Provide the (X, Y) coordinate of the cell's center where the given text is located.  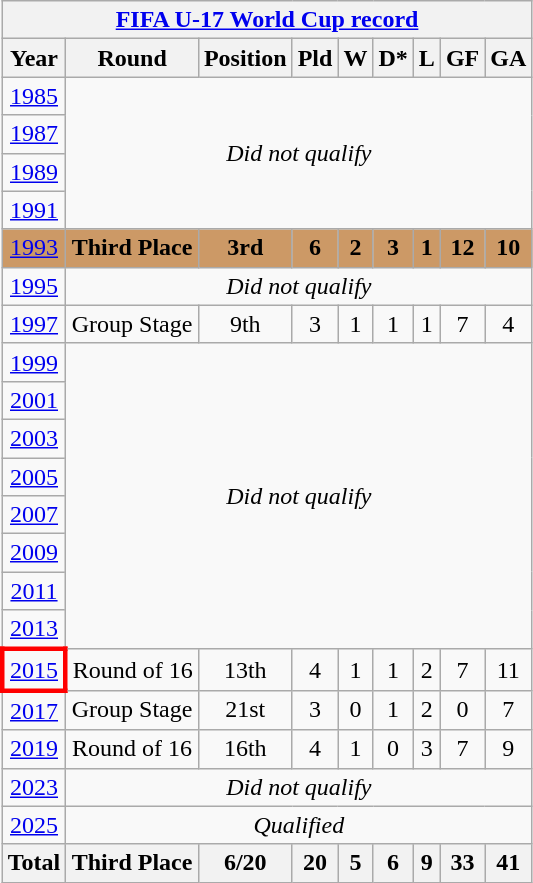
Pld (315, 58)
2007 (34, 515)
2015 (34, 670)
13th (245, 670)
2019 (34, 749)
21st (245, 710)
9th (245, 324)
6/20 (245, 863)
2025 (34, 825)
1989 (34, 172)
GF (462, 58)
10 (508, 248)
Position (245, 58)
D* (393, 58)
1995 (34, 286)
L (426, 58)
5 (356, 863)
2009 (34, 553)
20 (315, 863)
W (356, 58)
2005 (34, 477)
Round (132, 58)
1991 (34, 210)
16th (245, 749)
2001 (34, 400)
1985 (34, 96)
1993 (34, 248)
2023 (34, 787)
Year (34, 58)
3rd (245, 248)
Qualified (299, 825)
2003 (34, 438)
Total (34, 863)
1997 (34, 324)
41 (508, 863)
1987 (34, 134)
2017 (34, 710)
FIFA U-17 World Cup record (267, 20)
1999 (34, 362)
2011 (34, 591)
GA (508, 58)
33 (462, 863)
2013 (34, 630)
11 (508, 670)
12 (462, 248)
